Output the (x, y) coordinate of the center of the cell containing the given text.  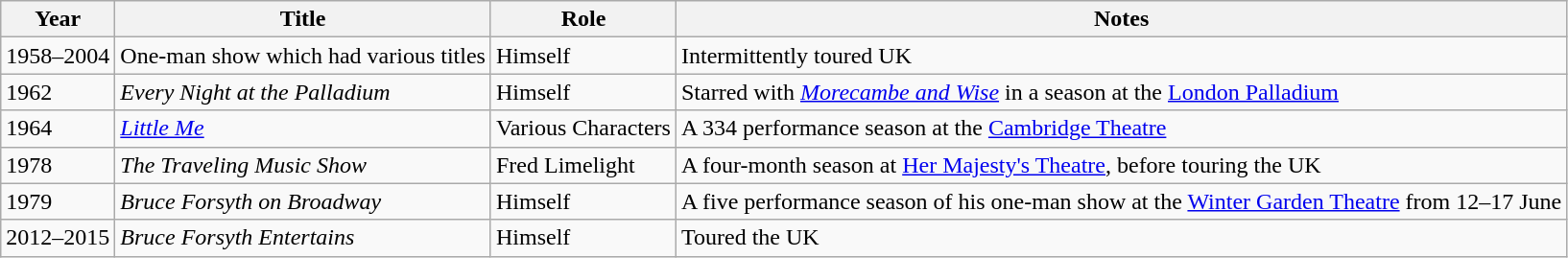
A five performance season of his one-man show at the Winter Garden Theatre from 12–17 June (1121, 201)
A four-month season at Her Majesty's Theatre, before touring the UK (1121, 165)
Various Characters (583, 129)
Fred Limelight (583, 165)
Every Night at the Palladium (303, 92)
Bruce Forsyth Entertains (303, 238)
2012–2015 (58, 238)
1979 (58, 201)
Intermittently toured UK (1121, 56)
Starred with Morecambe and Wise in a season at the London Palladium (1121, 92)
1958–2004 (58, 56)
Role (583, 19)
The Traveling Music Show (303, 165)
Toured the UK (1121, 238)
One-man show which had various titles (303, 56)
Year (58, 19)
A 334 performance season at the Cambridge Theatre (1121, 129)
Notes (1121, 19)
Bruce Forsyth on Broadway (303, 201)
Little Me (303, 129)
1962 (58, 92)
Title (303, 19)
1964 (58, 129)
1978 (58, 165)
